For the text-containing cell, return its midpoint in [X, Y] coordinate format. 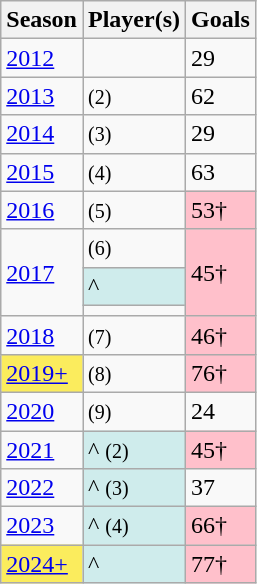
^ (2) [134, 449]
2022 [42, 488]
(3) [134, 134]
^ (4) [134, 526]
63 [221, 172]
2012 [42, 58]
2020 [42, 411]
2018 [42, 335]
46† [221, 335]
2016 [42, 210]
2013 [42, 96]
37 [221, 488]
77† [221, 564]
Player(s) [134, 20]
2023 [42, 526]
(5) [134, 210]
66† [221, 526]
2021 [42, 449]
2024+ [42, 564]
24 [221, 411]
(4) [134, 172]
62 [221, 96]
(2) [134, 96]
2019+ [42, 373]
(7) [134, 335]
(8) [134, 373]
(6) [134, 248]
2015 [42, 172]
2017 [42, 272]
Goals [221, 20]
76† [221, 373]
(9) [134, 411]
Season [42, 20]
53† [221, 210]
2014 [42, 134]
^ (3) [134, 488]
